Detect which cell encompasses the target text, then output its (X, Y) center coordinate. 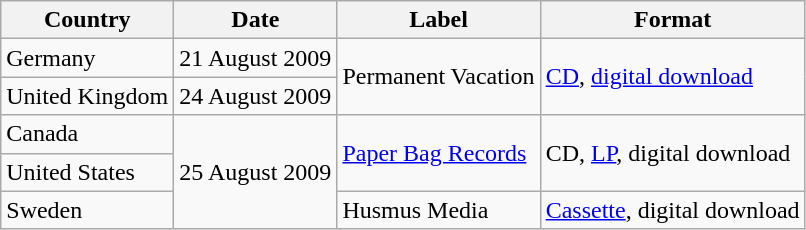
Format (672, 20)
21 August 2009 (256, 58)
CD, LP, digital download (672, 153)
Permanent Vacation (438, 77)
CD, digital download (672, 77)
United Kingdom (88, 96)
Date (256, 20)
25 August 2009 (256, 172)
Country (88, 20)
Sweden (88, 210)
Canada (88, 134)
Cassette, digital download (672, 210)
Paper Bag Records (438, 153)
Husmus Media (438, 210)
24 August 2009 (256, 96)
United States (88, 172)
Germany (88, 58)
Label (438, 20)
